Find where the given text appears and provide that cell's center as (x, y) coordinate. 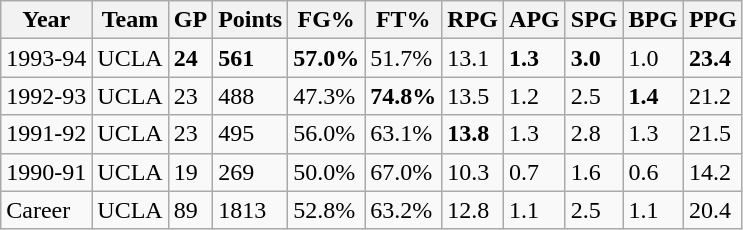
10.3 (473, 172)
89 (190, 210)
2.8 (594, 134)
20.4 (712, 210)
0.6 (653, 172)
FT% (404, 20)
3.0 (594, 58)
269 (250, 172)
56.0% (326, 134)
23.4 (712, 58)
63.1% (404, 134)
12.8 (473, 210)
13.5 (473, 96)
1.4 (653, 96)
1990-91 (46, 172)
1991-92 (46, 134)
Career (46, 210)
47.3% (326, 96)
1992-93 (46, 96)
57.0% (326, 58)
561 (250, 58)
1993-94 (46, 58)
13.1 (473, 58)
50.0% (326, 172)
BPG (653, 20)
Points (250, 20)
14.2 (712, 172)
52.8% (326, 210)
Team (130, 20)
19 (190, 172)
13.8 (473, 134)
1813 (250, 210)
21.5 (712, 134)
SPG (594, 20)
24 (190, 58)
21.2 (712, 96)
PPG (712, 20)
1.2 (535, 96)
495 (250, 134)
GP (190, 20)
63.2% (404, 210)
0.7 (535, 172)
51.7% (404, 58)
Year (46, 20)
1.0 (653, 58)
RPG (473, 20)
1.6 (594, 172)
67.0% (404, 172)
APG (535, 20)
488 (250, 96)
FG% (326, 20)
74.8% (404, 96)
